Search for the cell housing the specified text and yield its [x, y] center coordinate. 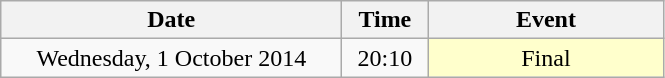
20:10 [385, 58]
Event [546, 20]
Wednesday, 1 October 2014 [172, 58]
Time [385, 20]
Final [546, 58]
Date [172, 20]
